Find where the given text appears and provide that cell's center as [X, Y] coordinate. 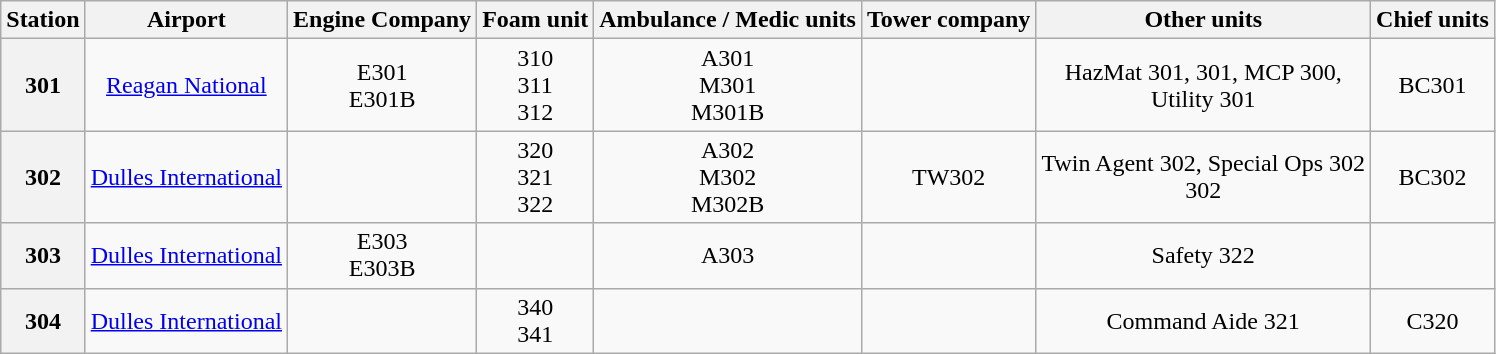
BC302 [1433, 177]
320321322 [536, 177]
303 [43, 256]
Command Aide 321 [1204, 320]
310311312 [536, 85]
A303 [728, 256]
BC301 [1433, 85]
Safety 322 [1204, 256]
HazMat 301, 301, MCP 300,Utility 301 [1204, 85]
Ambulance / Medic units [728, 20]
Foam unit [536, 20]
E301E301B [382, 85]
Other units [1204, 20]
Airport [186, 20]
TW302 [948, 177]
A301M301M301B [728, 85]
Tower company [948, 20]
Station [43, 20]
340341 [536, 320]
C320 [1433, 320]
302 [43, 177]
301 [43, 85]
Engine Company [382, 20]
A302M302M302B [728, 177]
304 [43, 320]
Twin Agent 302, Special Ops 302 302 [1204, 177]
Chief units [1433, 20]
Reagan National [186, 85]
E303E303B [382, 256]
